Scan for the cell matching the given text and deliver its [X, Y] coordinate at center. 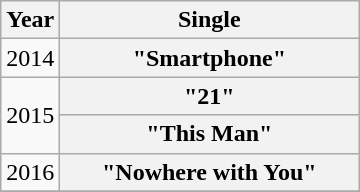
"Nowhere with You" [210, 172]
"21" [210, 96]
Single [210, 20]
2014 [30, 58]
2016 [30, 172]
2015 [30, 115]
"Smartphone" [210, 58]
Year [30, 20]
"This Man" [210, 134]
